Output the (X, Y) coordinate of the center of the cell containing the given text.  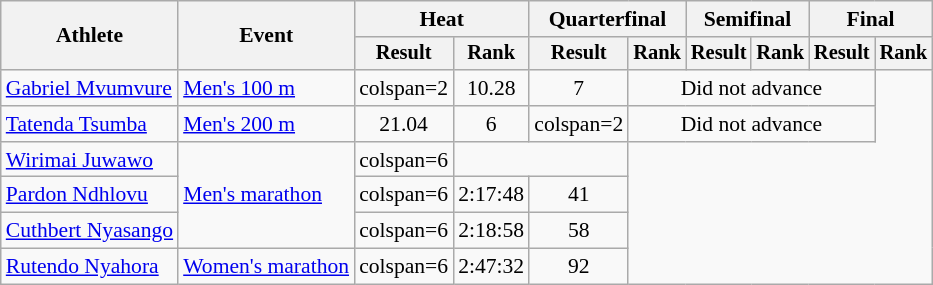
Pardon Ndhlovu (90, 195)
Rutendo Nyahora (90, 267)
Women's marathon (266, 267)
58 (578, 231)
Men's 200 m (266, 124)
Final (870, 19)
10.28 (491, 88)
2:17:48 (491, 195)
Wirimai Juwawo (90, 160)
2:18:58 (491, 231)
Men's 100 m (266, 88)
Tatenda Tsumba (90, 124)
Men's marathon (266, 196)
6 (491, 124)
92 (578, 267)
Gabriel Mvumvure (90, 88)
Cuthbert Nyasango (90, 231)
Quarterfinal (608, 19)
Heat (442, 19)
41 (578, 195)
2:47:32 (491, 267)
Event (266, 36)
7 (578, 88)
Athlete (90, 36)
Semifinal (748, 19)
21.04 (404, 124)
